Return the (X, Y) coordinate for the center point of the cell that contains the specified text.  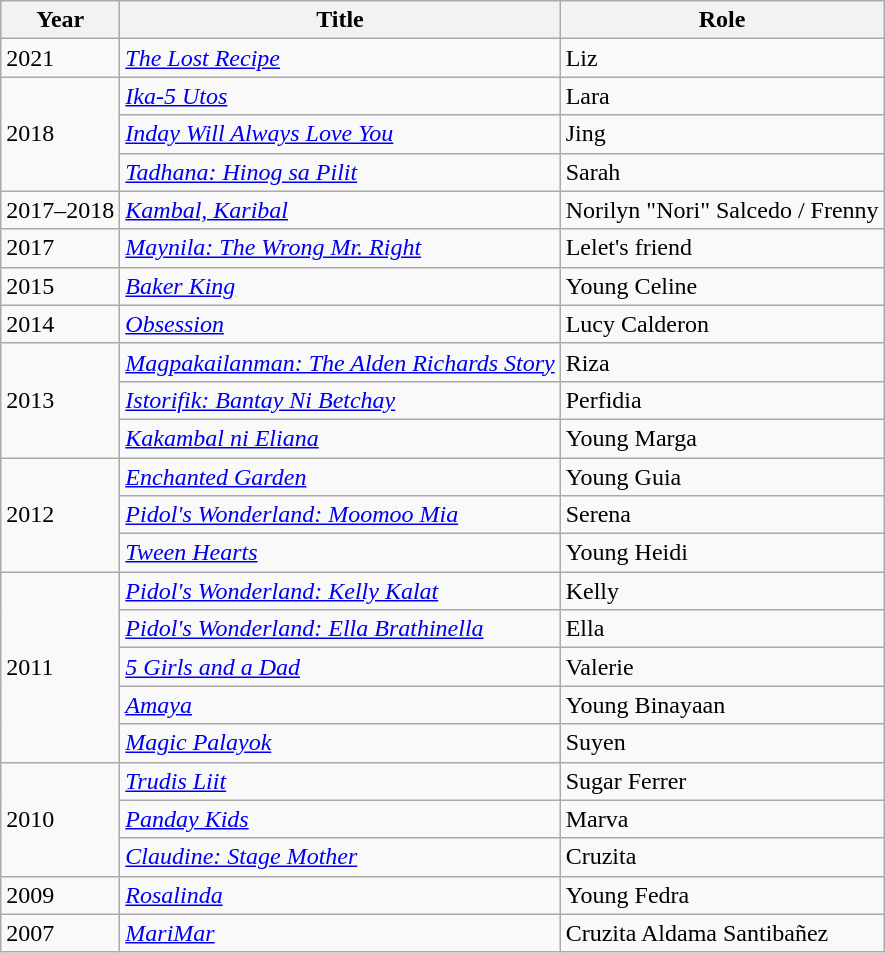
Amaya (340, 705)
Maynila: The Wrong Mr. Right (340, 248)
Lucy Calderon (722, 324)
Magic Palayok (340, 743)
Lara (722, 96)
Rosalinda (340, 895)
Kelly (722, 591)
2013 (60, 400)
Baker King (340, 286)
Norilyn "Nori" Salcedo / Frenny (722, 210)
Ika-5 Utos (340, 96)
Pidol's Wonderland: Ella Brathinella (340, 629)
Role (722, 20)
Magpakailanman: The Alden Richards Story (340, 362)
Inday Will Always Love You (340, 134)
Perfidia (722, 400)
Pidol's Wonderland: Kelly Kalat (340, 591)
Liz (722, 58)
Cruzita (722, 857)
Trudis Liit (340, 781)
Enchanted Garden (340, 477)
2012 (60, 515)
Suyen (722, 743)
Jing (722, 134)
2010 (60, 819)
Lelet's friend (722, 248)
Young Fedra (722, 895)
2017 (60, 248)
2009 (60, 895)
Young Marga (722, 438)
Young Guia (722, 477)
The Lost Recipe (340, 58)
Serena (722, 515)
Claudine: Stage Mother (340, 857)
Riza (722, 362)
2017–2018 (60, 210)
Sarah (722, 172)
2015 (60, 286)
2011 (60, 667)
Ella (722, 629)
Young Heidi (722, 553)
Sugar Ferrer (722, 781)
Year (60, 20)
Obsession (340, 324)
Kakambal ni Eliana (340, 438)
Young Celine (722, 286)
5 Girls and a Dad (340, 667)
Valerie (722, 667)
Marva (722, 819)
2007 (60, 933)
MariMar (340, 933)
2014 (60, 324)
Kambal, Karibal (340, 210)
Istorifik: Bantay Ni Betchay (340, 400)
Cruzita Aldama Santibañez (722, 933)
Tween Hearts (340, 553)
Pidol's Wonderland: Moomoo Mia (340, 515)
Young Binayaan (722, 705)
Tadhana: Hinog sa Pilit (340, 172)
2018 (60, 134)
Panday Kids (340, 819)
2021 (60, 58)
Title (340, 20)
